Return (X, Y) of the center of cell containing provided text 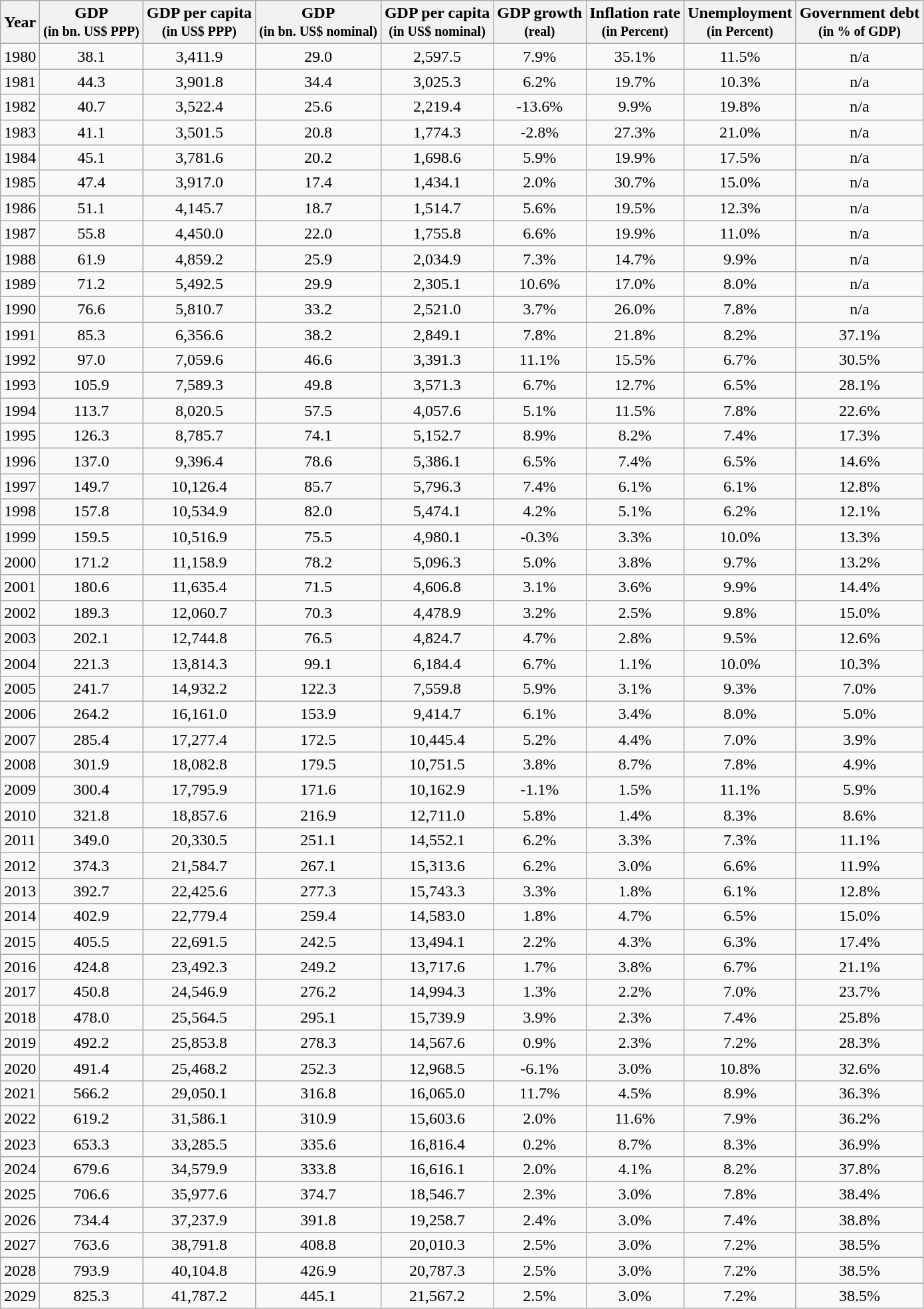
10,445.4 (437, 740)
172.5 (319, 740)
31,586.1 (199, 1118)
37,237.9 (199, 1220)
16,065.0 (437, 1093)
3.2% (539, 613)
20,787.3 (437, 1270)
679.6 (92, 1169)
78.6 (319, 461)
7,589.3 (199, 385)
11.7% (539, 1093)
1984 (20, 157)
1987 (20, 233)
2011 (20, 841)
149.7 (92, 486)
17.4% (860, 942)
1995 (20, 436)
153.9 (319, 714)
7,059.6 (199, 360)
18,546.7 (437, 1195)
5.8% (539, 815)
264.2 (92, 714)
19.8% (740, 107)
38.8% (860, 1220)
28.3% (860, 1043)
17.3% (860, 436)
29,050.1 (199, 1093)
2003 (20, 638)
15,313.6 (437, 866)
1,434.1 (437, 183)
30.5% (860, 360)
10,162.9 (437, 790)
619.2 (92, 1118)
10.8% (740, 1068)
15,739.9 (437, 1017)
1.5% (635, 790)
75.5 (319, 537)
566.2 (92, 1093)
51.1 (92, 208)
38.2 (319, 334)
3,501.5 (199, 132)
9,414.7 (437, 714)
32.6% (860, 1068)
76.6 (92, 309)
1,774.3 (437, 132)
4,824.7 (437, 638)
12,744.8 (199, 638)
Year (20, 23)
38.1 (92, 56)
24,546.9 (199, 992)
1,698.6 (437, 157)
1993 (20, 385)
252.3 (319, 1068)
113.7 (92, 411)
22,779.4 (199, 916)
221.3 (92, 663)
2006 (20, 714)
2.4% (539, 1220)
259.4 (319, 916)
1996 (20, 461)
71.5 (319, 587)
310.9 (319, 1118)
22,425.6 (199, 891)
17,795.9 (199, 790)
5,810.7 (199, 309)
653.3 (92, 1144)
1994 (20, 411)
25,564.5 (199, 1017)
21.8% (635, 334)
49.8 (319, 385)
333.8 (319, 1169)
11.0% (740, 233)
2026 (20, 1220)
21.1% (860, 967)
33,285.5 (199, 1144)
25.6 (319, 107)
1,514.7 (437, 208)
9.5% (740, 638)
706.6 (92, 1195)
216.9 (319, 815)
17,277.4 (199, 740)
189.3 (92, 613)
10,751.5 (437, 765)
8,785.7 (199, 436)
2,034.9 (437, 258)
445.1 (319, 1296)
19,258.7 (437, 1220)
122.3 (319, 688)
4.2% (539, 512)
2,521.0 (437, 309)
2027 (20, 1245)
2021 (20, 1093)
38,791.8 (199, 1245)
17.0% (635, 284)
126.3 (92, 436)
392.7 (92, 891)
82.0 (319, 512)
-13.6% (539, 107)
734.4 (92, 1220)
2005 (20, 688)
242.5 (319, 942)
9,396.4 (199, 461)
5,474.1 (437, 512)
17.4 (319, 183)
19.7% (635, 82)
277.3 (319, 891)
3.6% (635, 587)
40,104.8 (199, 1270)
10,516.9 (199, 537)
2,305.1 (437, 284)
0.2% (539, 1144)
13,717.6 (437, 967)
22.6% (860, 411)
10,534.9 (199, 512)
2009 (20, 790)
825.3 (92, 1296)
34,579.9 (199, 1169)
3.4% (635, 714)
179.5 (319, 765)
1981 (20, 82)
5.2% (539, 740)
-1.1% (539, 790)
20.2 (319, 157)
Unemployment(in Percent) (740, 23)
4.5% (635, 1093)
99.1 (319, 663)
13,494.1 (437, 942)
15,743.3 (437, 891)
4.9% (860, 765)
335.6 (319, 1144)
21.0% (740, 132)
1.3% (539, 992)
3,411.9 (199, 56)
450.8 (92, 992)
3,901.8 (199, 82)
27.3% (635, 132)
424.8 (92, 967)
171.6 (319, 790)
202.1 (92, 638)
2014 (20, 916)
1982 (20, 107)
2004 (20, 663)
6.3% (740, 942)
19.5% (635, 208)
4.4% (635, 740)
171.2 (92, 562)
25.9 (319, 258)
74.1 (319, 436)
391.8 (319, 1220)
2001 (20, 587)
3,391.3 (437, 360)
35.1% (635, 56)
2013 (20, 891)
1.7% (539, 967)
1992 (20, 360)
2023 (20, 1144)
2000 (20, 562)
1.4% (635, 815)
1998 (20, 512)
16,816.4 (437, 1144)
157.8 (92, 512)
12,060.7 (199, 613)
45.1 (92, 157)
5,152.7 (437, 436)
36.9% (860, 1144)
4,450.0 (199, 233)
4,859.2 (199, 258)
402.9 (92, 916)
4,145.7 (199, 208)
316.8 (319, 1093)
2024 (20, 1169)
105.9 (92, 385)
5.6% (539, 208)
21,584.7 (199, 866)
2,219.4 (437, 107)
2017 (20, 992)
14,567.6 (437, 1043)
85.7 (319, 486)
278.3 (319, 1043)
793.9 (92, 1270)
1980 (20, 56)
4,606.8 (437, 587)
2010 (20, 815)
70.3 (319, 613)
40.7 (92, 107)
492.2 (92, 1043)
10.6% (539, 284)
-2.8% (539, 132)
5,096.3 (437, 562)
1997 (20, 486)
180.6 (92, 587)
1986 (20, 208)
29.9 (319, 284)
35,977.6 (199, 1195)
26.0% (635, 309)
11.6% (635, 1118)
55.8 (92, 233)
137.0 (92, 461)
15.5% (635, 360)
5,796.3 (437, 486)
78.2 (319, 562)
1,755.8 (437, 233)
1988 (20, 258)
3.7% (539, 309)
18.7 (319, 208)
61.9 (92, 258)
4,478.9 (437, 613)
2025 (20, 1195)
14.4% (860, 587)
405.5 (92, 942)
349.0 (92, 841)
11,635.4 (199, 587)
3,781.6 (199, 157)
41,787.2 (199, 1296)
GDP(in bn. US$ PPP) (92, 23)
22,691.5 (199, 942)
0.9% (539, 1043)
20.8 (319, 132)
GDP per capita(in US$ nominal) (437, 23)
57.5 (319, 411)
4.3% (635, 942)
36.3% (860, 1093)
12.6% (860, 638)
97.0 (92, 360)
408.8 (319, 1245)
3,571.3 (437, 385)
25,853.8 (199, 1043)
47.4 (92, 183)
-0.3% (539, 537)
1985 (20, 183)
12.1% (860, 512)
28.1% (860, 385)
15,603.6 (437, 1118)
14,552.1 (437, 841)
2008 (20, 765)
2007 (20, 740)
295.1 (319, 1017)
25,468.2 (199, 1068)
23.7% (860, 992)
20,010.3 (437, 1245)
21,567.2 (437, 1296)
478.0 (92, 1017)
2020 (20, 1068)
2012 (20, 866)
426.9 (319, 1270)
1990 (20, 309)
10,126.4 (199, 486)
38.4% (860, 1195)
13.2% (860, 562)
321.8 (92, 815)
374.7 (319, 1195)
20,330.5 (199, 841)
2.8% (635, 638)
2,597.5 (437, 56)
36.2% (860, 1118)
5,386.1 (437, 461)
12,711.0 (437, 815)
12,968.5 (437, 1068)
3,025.3 (437, 82)
30.7% (635, 183)
-6.1% (539, 1068)
12.3% (740, 208)
18,857.6 (199, 815)
241.7 (92, 688)
Inflation rate(in Percent) (635, 23)
4,980.1 (437, 537)
Government debt(in % of GDP) (860, 23)
GDP growth(real) (539, 23)
16,161.0 (199, 714)
12.7% (635, 385)
18,082.8 (199, 765)
GDP per capita(in US$ PPP) (199, 23)
9.7% (740, 562)
491.4 (92, 1068)
14,583.0 (437, 916)
1991 (20, 334)
251.1 (319, 841)
GDP(in bn. US$ nominal) (319, 23)
7,559.8 (437, 688)
71.2 (92, 284)
85.3 (92, 334)
6,356.6 (199, 334)
285.4 (92, 740)
2019 (20, 1043)
3,522.4 (199, 107)
5,492.5 (199, 284)
276.2 (319, 992)
16,616.1 (437, 1169)
14.6% (860, 461)
2,849.1 (437, 334)
14,994.3 (437, 992)
2029 (20, 1296)
13,814.3 (199, 663)
763.6 (92, 1245)
1983 (20, 132)
2028 (20, 1270)
76.5 (319, 638)
6,184.4 (437, 663)
41.1 (92, 132)
4.1% (635, 1169)
159.5 (92, 537)
4,057.6 (437, 411)
374.3 (92, 866)
300.4 (92, 790)
14.7% (635, 258)
23,492.3 (199, 967)
2016 (20, 967)
1989 (20, 284)
13.3% (860, 537)
1999 (20, 537)
37.8% (860, 1169)
11.9% (860, 866)
44.3 (92, 82)
2002 (20, 613)
8,020.5 (199, 411)
2018 (20, 1017)
14,932.2 (199, 688)
267.1 (319, 866)
1.1% (635, 663)
17.5% (740, 157)
2015 (20, 942)
8.6% (860, 815)
33.2 (319, 309)
2022 (20, 1118)
249.2 (319, 967)
11,158.9 (199, 562)
29.0 (319, 56)
3,917.0 (199, 183)
46.6 (319, 360)
301.9 (92, 765)
22.0 (319, 233)
37.1% (860, 334)
34.4 (319, 82)
25.8% (860, 1017)
9.3% (740, 688)
9.8% (740, 613)
